Detect which cell encompasses the target text, then output its (X, Y) center coordinate. 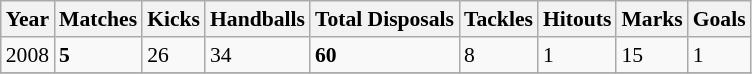
8 (498, 55)
Year (28, 19)
60 (384, 55)
2008 (28, 55)
Tackles (498, 19)
Goals (720, 19)
Hitouts (577, 19)
34 (258, 55)
Marks (652, 19)
Handballs (258, 19)
5 (98, 55)
Total Disposals (384, 19)
Matches (98, 19)
26 (174, 55)
Kicks (174, 19)
15 (652, 55)
